Scan for the cell matching the given text and deliver its (X, Y) coordinate at center. 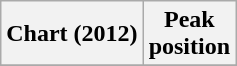
Peak position (189, 34)
Chart (2012) (72, 34)
